Locate the cell with the specified text and output its [x, y] center coordinate. 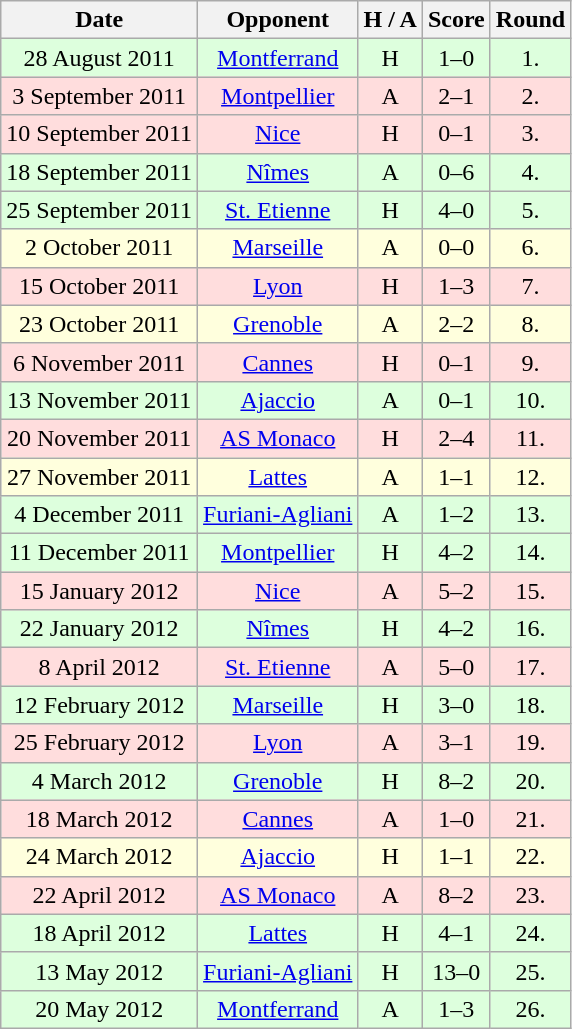
8 April 2012 [100, 667]
13. [530, 515]
13–0 [456, 971]
22 January 2012 [100, 629]
Score [456, 20]
8. [530, 324]
6 November 2011 [100, 362]
22. [530, 857]
20 May 2012 [100, 1009]
11 December 2011 [100, 553]
H / A [390, 20]
4–0 [456, 210]
17. [530, 667]
4. [530, 172]
Date [100, 20]
12. [530, 477]
5–2 [456, 591]
4–1 [456, 933]
24 March 2012 [100, 857]
1. [530, 58]
2–4 [456, 438]
13 November 2011 [100, 400]
1–2 [456, 515]
13 May 2012 [100, 971]
22 April 2012 [100, 895]
26. [530, 1009]
25. [530, 971]
10 September 2011 [100, 134]
16. [530, 629]
20 November 2011 [100, 438]
23. [530, 895]
4 December 2011 [100, 515]
4 March 2012 [100, 781]
18 September 2011 [100, 172]
3 September 2011 [100, 96]
12 February 2012 [100, 705]
6. [530, 248]
2. [530, 96]
Round [530, 20]
21. [530, 819]
15 October 2011 [100, 286]
20. [530, 781]
28 August 2011 [100, 58]
0–0 [456, 248]
3. [530, 134]
2–1 [456, 96]
11. [530, 438]
5. [530, 210]
9. [530, 362]
27 November 2011 [100, 477]
15. [530, 591]
23 October 2011 [100, 324]
3–0 [456, 705]
19. [530, 743]
2 October 2011 [100, 248]
10. [530, 400]
18. [530, 705]
0–6 [456, 172]
3–1 [456, 743]
2–2 [456, 324]
24. [530, 933]
15 January 2012 [100, 591]
18 March 2012 [100, 819]
Opponent [278, 20]
5–0 [456, 667]
7. [530, 286]
25 September 2011 [100, 210]
18 April 2012 [100, 933]
14. [530, 553]
25 February 2012 [100, 743]
